Return the (X, Y) coordinate for the center point of the cell that contains the specified text.  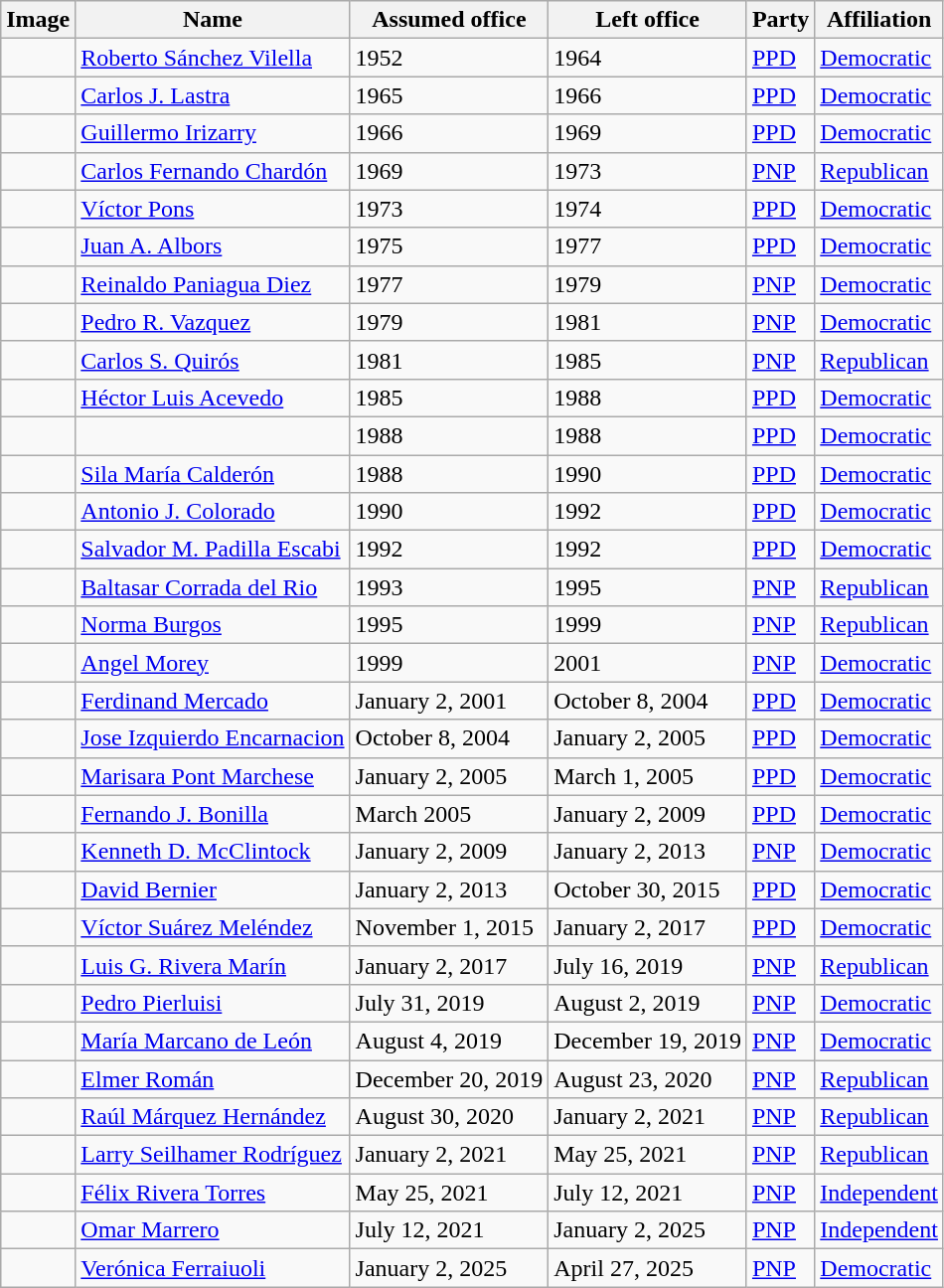
Marisara Pont Marchese (213, 776)
Guillermo Irizarry (213, 133)
Félix Rivera Torres (213, 1193)
Angel Morey (213, 663)
Kenneth D. McClintock (213, 852)
1964 (648, 58)
Carlos S. Quirós (213, 360)
Verónica Ferraiuoli (213, 1268)
Assumed office (449, 20)
Carlos Fernando Chardón (213, 171)
1975 (449, 246)
1952 (449, 58)
December 19, 2019 (648, 1041)
October 30, 2015 (648, 889)
David Bernier (213, 889)
Fernando J. Bonilla (213, 814)
1993 (449, 587)
Left office (648, 20)
Baltasar Corrada del Rio (213, 587)
Name (213, 20)
Reinaldo Paniagua Diez (213, 284)
1974 (648, 209)
July 31, 2019 (449, 1003)
March 1, 2005 (648, 776)
2001 (648, 663)
Omar Marrero (213, 1230)
Víctor Suárez Meléndez (213, 927)
Jose Izquierdo Encarnacion (213, 738)
Norma Burgos (213, 625)
November 1, 2015 (449, 927)
August 30, 2020 (449, 1117)
Antonio J. Colorado (213, 512)
Pedro R. Vazquez (213, 322)
July 16, 2019 (648, 965)
August 2, 2019 (648, 1003)
Raúl Márquez Hernández (213, 1117)
Roberto Sánchez Vilella (213, 58)
Héctor Luis Acevedo (213, 398)
Affiliation (879, 20)
April 27, 2025 (648, 1268)
Larry Seilhamer Rodríguez (213, 1155)
Sila María Calderón (213, 474)
March 2005 (449, 814)
Image (38, 20)
Luis G. Rivera Marín (213, 965)
Juan A. Albors (213, 246)
Pedro Pierluisi (213, 1003)
Party (780, 20)
Elmer Román (213, 1078)
December 20, 2019 (449, 1078)
Carlos J. Lastra (213, 95)
August 4, 2019 (449, 1041)
Víctor Pons (213, 209)
María Marcano de León (213, 1041)
January 2, 2001 (449, 701)
Ferdinand Mercado (213, 701)
1965 (449, 95)
August 23, 2020 (648, 1078)
Salvador M. Padilla Escabi (213, 550)
